From the cell containing the given text, extract its center point as (x, y) coordinate. 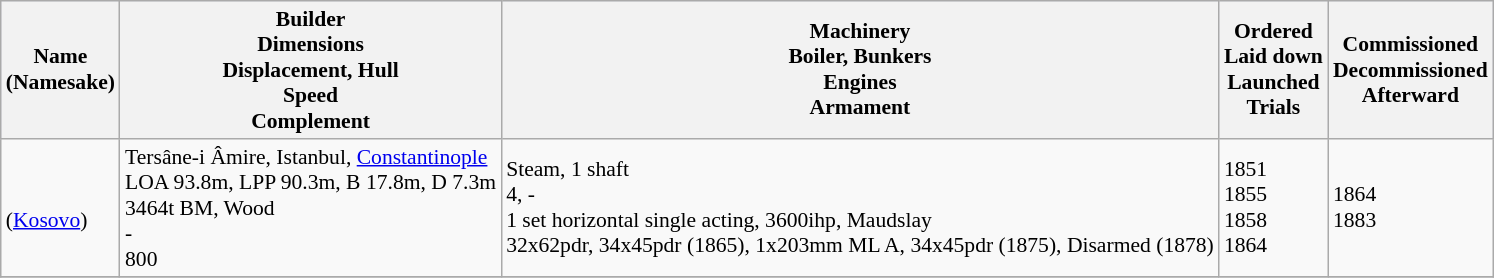
Tersâne-i Âmire, Istanbul, ConstantinopleLOA 93.8m, LPP 90.3m, B 17.8m, D 7.3m3464t BM, Wood-800 (310, 208)
Steam, 1 shaft4, -1 set horizontal single acting, 3600ihp, Maudslay32x62pdr, 34x45pdr (1865), 1x203mm ML A, 34x45pdr (1875), Disarmed (1878) (860, 208)
(Kosovo) (60, 208)
CommissionedDecommissionedAfterward (1410, 70)
18641883 (1410, 208)
1851185518581864 (1274, 208)
Name(Namesake) (60, 70)
OrderedLaid downLaunchedTrials (1274, 70)
MachineryBoiler, BunkersEnginesArmament (860, 70)
BuilderDimensionsDisplacement, HullSpeedComplement (310, 70)
